Scan for the cell matching the given text and deliver its [x, y] coordinate at center. 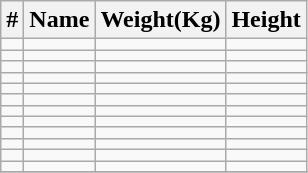
Name [60, 20]
# [12, 20]
Height [266, 20]
Weight(Kg) [160, 20]
